Capture the cell that displays the provided text and extract its [X, Y] central coordinate. 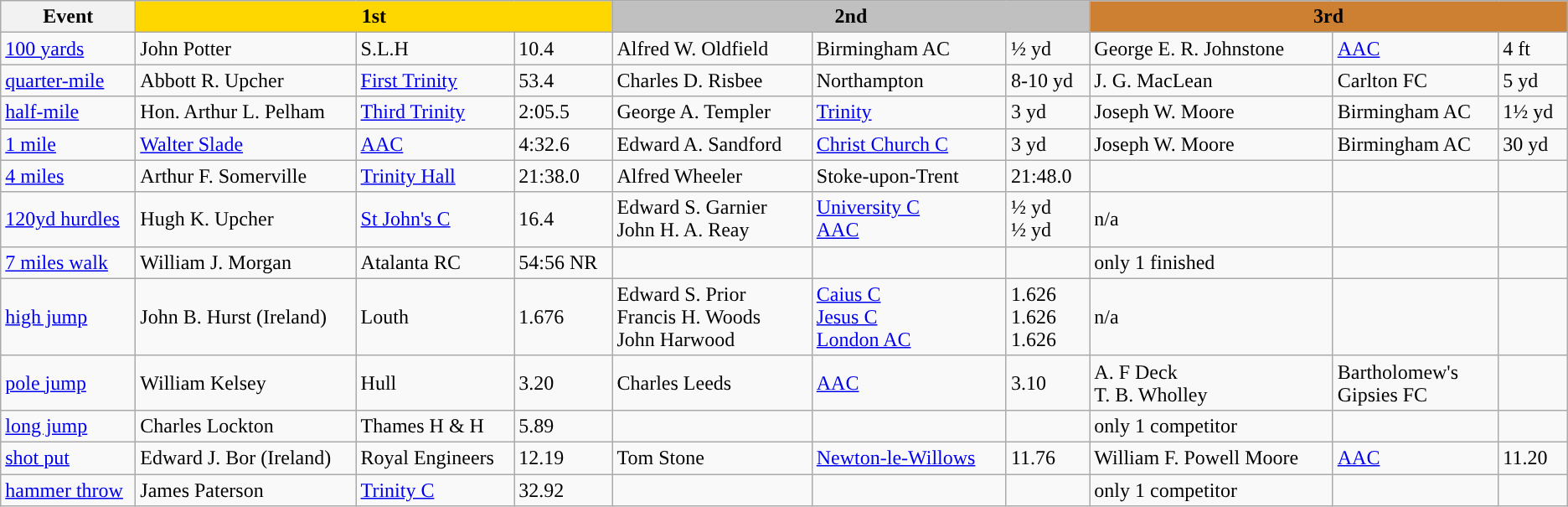
32.92 [563, 490]
Trinity [909, 112]
10.4 [563, 49]
Edward S. PriorFrancis H. WoodsJohn Harwood [712, 317]
5 yd [1533, 80]
Edward S. GarnierJohn H. A. Reay [712, 220]
high jump [69, 317]
3.10 [1047, 382]
William J. Morgan [246, 262]
Christ Church C [909, 144]
Hull [436, 382]
Alfred W. Oldfield [712, 49]
12.19 [563, 458]
shot put [69, 458]
James Paterson [246, 490]
St John's C [436, 220]
1.676 [563, 317]
Hon. Arthur L. Pelham [246, 112]
Hugh K. Upcher [246, 220]
half-mile [69, 112]
4 ft [1533, 49]
54:56 NR [563, 262]
53.4 [563, 80]
7 miles walk [69, 262]
Trinity C [436, 490]
First Trinity [436, 80]
Walter Slade [246, 144]
John B. Hurst (Ireland) [246, 317]
Atalanta RC [436, 262]
5.89 [563, 426]
30 yd [1533, 144]
21:38.0 [563, 176]
1st [374, 17]
2nd [851, 17]
11.76 [1047, 458]
Tom Stone [712, 458]
4 miles [69, 176]
Caius CJesus CLondon AC [909, 317]
½ yd [1047, 49]
16.4 [563, 220]
1.6261.6261.626 [1047, 317]
4:32.6 [563, 144]
Charles Lockton [246, 426]
Bartholomew's Gipsies FC [1416, 382]
3.20 [563, 382]
Charles Leeds [712, 382]
Trinity Hall [436, 176]
hammer throw [69, 490]
pole jump [69, 382]
Thames H & H [436, 426]
Stoke-upon-Trent [909, 176]
Abbott R. Upcher [246, 80]
11.20 [1533, 458]
8-10 yd [1047, 80]
Third Trinity [436, 112]
George E. R. Johnstone [1211, 49]
1½ yd [1533, 112]
University CAAC [909, 220]
A. F Deck T. B. Wholley [1211, 382]
120yd hurdles [69, 220]
Royal Engineers [436, 458]
3rd [1328, 17]
quarter-mile [69, 80]
Edward A. Sandford [712, 144]
100 yards [69, 49]
William Kelsey [246, 382]
21:48.0 [1047, 176]
½ yd½ yd [1047, 220]
S.L.H [436, 49]
Northampton [909, 80]
2:05.5 [563, 112]
Louth [436, 317]
only 1 finished [1211, 262]
William F. Powell Moore [1211, 458]
long jump [69, 426]
1 mile [69, 144]
Edward J. Bor (Ireland) [246, 458]
George A. Templer [712, 112]
Event [69, 17]
John Potter [246, 49]
J. G. MacLean [1211, 80]
Charles D. Risbee [712, 80]
Carlton FC [1416, 80]
Newton-le-Willows [909, 458]
Alfred Wheeler [712, 176]
Arthur F. Somerville [246, 176]
